Provide the (X, Y) coordinate of the cell's center where the given text is located.  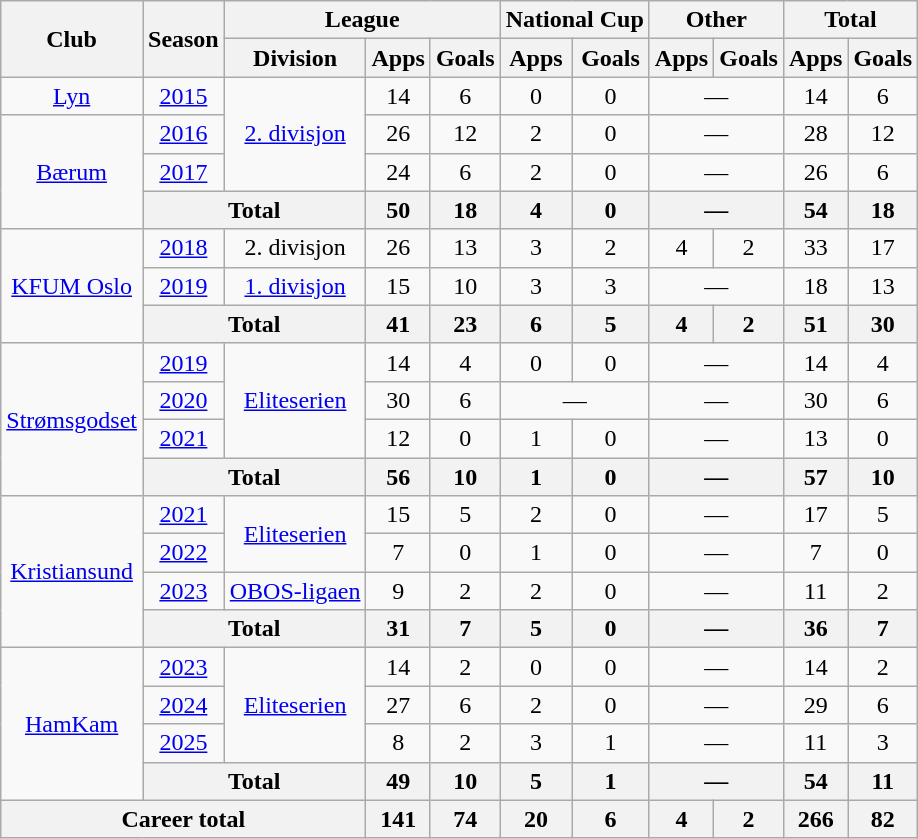
Kristiansund (72, 572)
2017 (183, 172)
OBOS-ligaen (295, 591)
27 (398, 705)
33 (815, 248)
HamKam (72, 724)
Division (295, 58)
29 (815, 705)
8 (398, 743)
20 (536, 819)
Season (183, 39)
41 (398, 324)
KFUM Oslo (72, 286)
57 (815, 477)
2018 (183, 248)
28 (815, 134)
2020 (183, 400)
Other (716, 20)
Bærum (72, 172)
2015 (183, 96)
League (362, 20)
Strømsgodset (72, 419)
31 (398, 629)
2025 (183, 743)
2022 (183, 553)
23 (465, 324)
49 (398, 781)
50 (398, 210)
141 (398, 819)
National Cup (574, 20)
82 (883, 819)
36 (815, 629)
Career total (184, 819)
56 (398, 477)
51 (815, 324)
74 (465, 819)
Club (72, 39)
2024 (183, 705)
1. divisjon (295, 286)
24 (398, 172)
266 (815, 819)
Lyn (72, 96)
9 (398, 591)
2016 (183, 134)
